Output the [X, Y] coordinate of the center of the cell containing the given text.  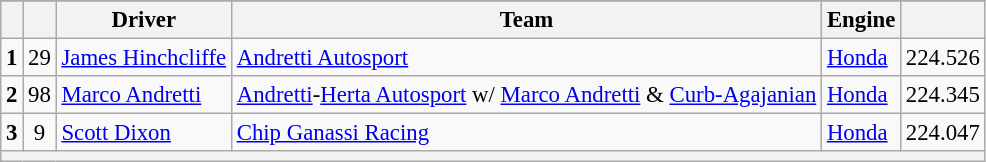
224.526 [944, 58]
Andretti-Herta Autosport w/ Marco Andretti & Curb-Agajanian [526, 95]
Marco Andretti [144, 95]
Andretti Autosport [526, 58]
3 [12, 133]
224.047 [944, 133]
Scott Dixon [144, 133]
2 [12, 95]
Chip Ganassi Racing [526, 133]
Engine [862, 20]
1 [12, 58]
98 [40, 95]
9 [40, 133]
Team [526, 20]
29 [40, 58]
James Hinchcliffe [144, 58]
Driver [144, 20]
224.345 [944, 95]
